Identify which cell holds the provided text, then report its [x, y] central coordinate. 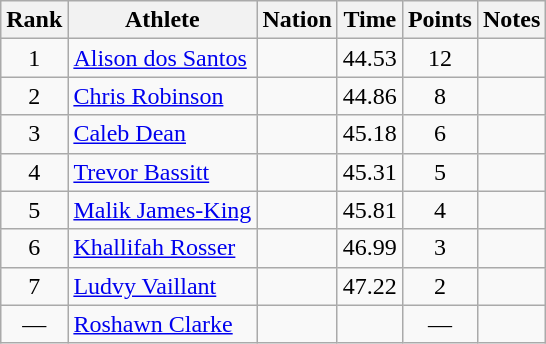
44.53 [370, 58]
Rank [34, 20]
Roshawn Clarke [162, 324]
Alison dos Santos [162, 58]
44.86 [370, 96]
Khallifah Rosser [162, 248]
12 [440, 58]
Athlete [162, 20]
Time [370, 20]
Nation [297, 20]
1 [34, 58]
47.22 [370, 286]
45.31 [370, 172]
Caleb Dean [162, 134]
Chris Robinson [162, 96]
Trevor Bassitt [162, 172]
Ludvy Vaillant [162, 286]
Points [440, 20]
Notes [511, 20]
8 [440, 96]
46.99 [370, 248]
45.18 [370, 134]
7 [34, 286]
Malik James-King [162, 210]
45.81 [370, 210]
